Search for the cell housing the specified text and yield its [X, Y] center coordinate. 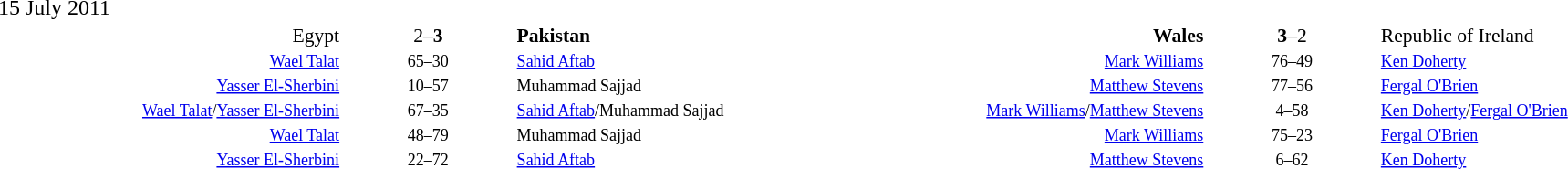
10–57 [429, 87]
67–35 [429, 111]
3–2 [1292, 35]
Sahid Aftab/Muhammad Sajjad [688, 111]
Wales [1033, 35]
Matthew Stevens [1033, 87]
65–30 [429, 61]
75–23 [1292, 136]
77–56 [1292, 87]
Pakistan [688, 35]
Mark Williams/Matthew Stevens [1033, 111]
4–58 [1292, 111]
48–79 [429, 136]
Sahid Aftab [688, 61]
76–49 [1292, 61]
2–3 [429, 35]
